For the text-containing cell, return its midpoint in (x, y) coordinate format. 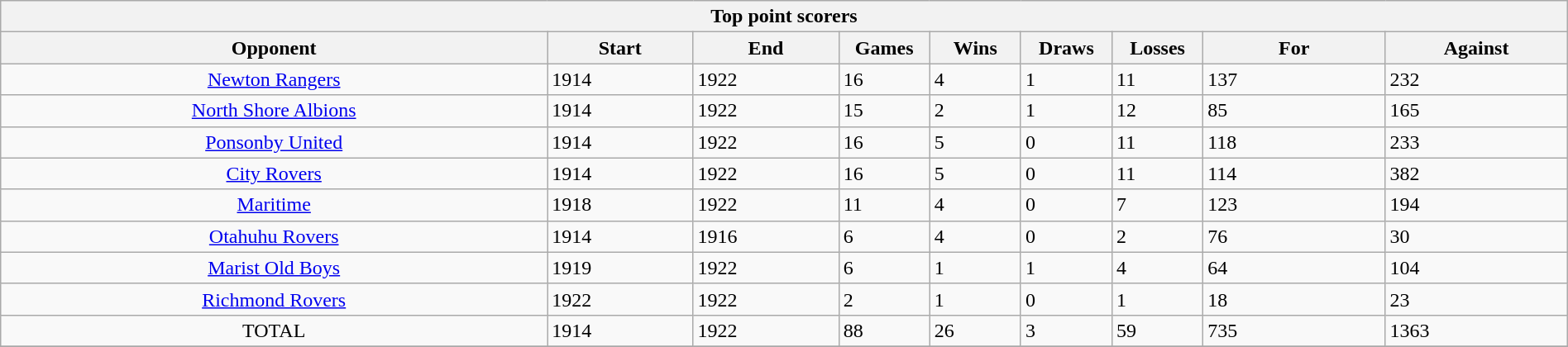
30 (1476, 236)
Games (884, 48)
85 (1294, 111)
118 (1294, 142)
114 (1294, 173)
233 (1476, 142)
Opponent (275, 48)
232 (1476, 79)
88 (884, 330)
End (766, 48)
23 (1476, 299)
12 (1157, 111)
1918 (620, 205)
735 (1294, 330)
Newton Rangers (275, 79)
Draws (1066, 48)
Losses (1157, 48)
Against (1476, 48)
1919 (620, 268)
64 (1294, 268)
15 (884, 111)
7 (1157, 205)
123 (1294, 205)
26 (975, 330)
Wins (975, 48)
382 (1476, 173)
City Rovers (275, 173)
Top point scorers (784, 17)
1916 (766, 236)
137 (1294, 79)
Ponsonby United (275, 142)
TOTAL (275, 330)
76 (1294, 236)
3 (1066, 330)
18 (1294, 299)
59 (1157, 330)
194 (1476, 205)
Maritime (275, 205)
1363 (1476, 330)
For (1294, 48)
North Shore Albions (275, 111)
Marist Old Boys (275, 268)
Richmond Rovers (275, 299)
Otahuhu Rovers (275, 236)
165 (1476, 111)
Start (620, 48)
104 (1476, 268)
